Locate the cell with the specified text and output its (X, Y) center coordinate. 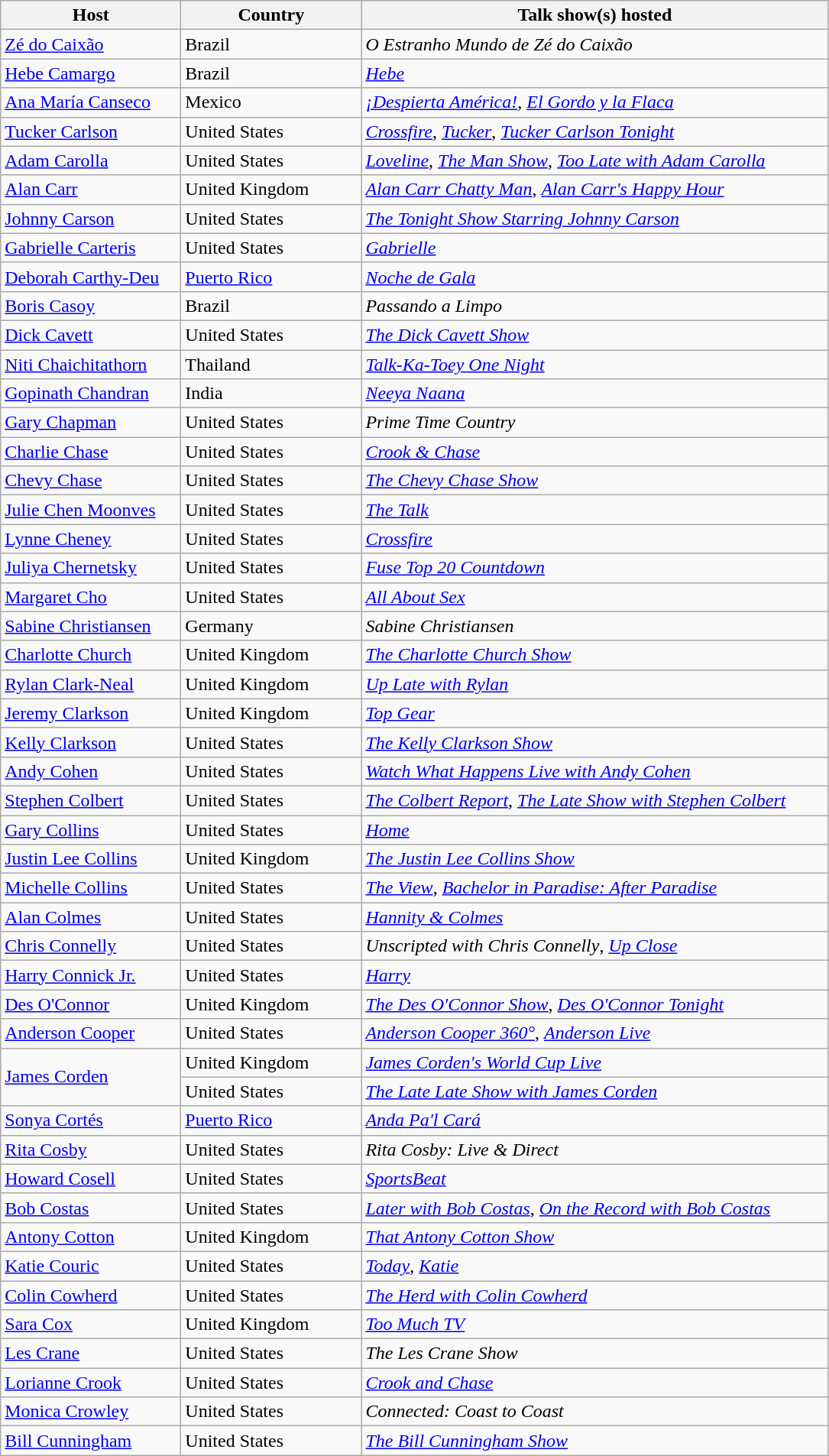
Lorianne Crook (91, 1383)
Watch What Happens Live with Andy Cohen (594, 771)
India (271, 394)
Gary Chapman (91, 423)
Country (271, 15)
The Bill Cunningham Show (594, 1441)
Sonya Cortés (91, 1120)
Top Gear (594, 713)
Anda Pa'l Cará (594, 1120)
Michelle Collins (91, 888)
Gabrielle Carteris (91, 248)
Charlie Chase (91, 452)
Ana María Canseco (91, 102)
Rita Cosby (91, 1150)
The Late Late Show with James Corden (594, 1091)
Later with Bob Costas, On the Record with Bob Costas (594, 1208)
SportsBeat (594, 1179)
The Dick Cavett Show (594, 335)
Chevy Chase (91, 481)
Justin Lee Collins (91, 859)
Harry (594, 975)
Julie Chen Moonves (91, 510)
James Corden (91, 1077)
Home (594, 829)
Unscripted with Chris Connelly, Up Close (594, 946)
Today, Katie (594, 1266)
Margaret Cho (91, 597)
Crook & Chase (594, 452)
Monica Crowley (91, 1412)
Gabrielle (594, 248)
Neeya Naana (594, 394)
Jeremy Clarkson (91, 713)
Des O'Connor (91, 1004)
Hannity & Colmes (594, 917)
The Chevy Chase Show (594, 481)
Juliya Chernetsky (91, 568)
Bill Cunningham (91, 1441)
That Antony Cotton Show (594, 1237)
The Kelly Clarkson Show (594, 742)
Boris Casoy (91, 306)
Gary Collins (91, 829)
The Charlotte Church Show (594, 655)
Passando a Limpo (594, 306)
Thailand (271, 365)
Les Crane (91, 1354)
Deborah Carthy-Deu (91, 277)
O Estranho Mundo de Zé do Caixão (594, 44)
The Justin Lee Collins Show (594, 859)
Chris Connelly (91, 946)
All About Sex (594, 597)
Loveline, The Man Show, Too Late with Adam Carolla (594, 161)
Anderson Cooper 360°, Anderson Live (594, 1033)
The Colbert Report, The Late Show with Stephen Colbert (594, 800)
Tucker Carlson (91, 131)
The Les Crane Show (594, 1354)
Noche de Gala (594, 277)
Crook and Chase (594, 1383)
Andy Cohen (91, 771)
Bob Costas (91, 1208)
Hebe (594, 73)
Antony Cotton (91, 1237)
Alan Carr (91, 190)
Hebe Camargo (91, 73)
Colin Cowherd (91, 1295)
Zé do Caixão (91, 44)
Charlotte Church (91, 655)
The Herd with Colin Cowherd (594, 1295)
Germany (271, 626)
Prime Time Country (594, 423)
Host (91, 15)
Up Late with Rylan (594, 684)
James Corden's World Cup Live (594, 1062)
Alan Colmes (91, 917)
The Tonight Show Starring Johnny Carson (594, 219)
Niti Chaichitathorn (91, 365)
Lynne Cheney (91, 539)
Dick Cavett (91, 335)
Rylan Clark-Neal (91, 684)
Johnny Carson (91, 219)
Fuse Top 20 Countdown (594, 568)
Crossfire, Tucker, Tucker Carlson Tonight (594, 131)
Anderson Cooper (91, 1033)
Katie Couric (91, 1266)
Harry Connick Jr. (91, 975)
Too Much TV (594, 1325)
Kelly Clarkson (91, 742)
Rita Cosby: Live & Direct (594, 1150)
Talk show(s) hosted (594, 15)
Crossfire (594, 539)
The View, Bachelor in Paradise: After Paradise (594, 888)
Talk-Ka-Toey One Night (594, 365)
Connected: Coast to Coast (594, 1412)
Adam Carolla (91, 161)
The Des O'Connor Show, Des O'Connor Tonight (594, 1004)
Mexico (271, 102)
Stephen Colbert (91, 800)
Alan Carr Chatty Man, Alan Carr's Happy Hour (594, 190)
Sara Cox (91, 1325)
¡Despierta América!, El Gordo y la Flaca (594, 102)
The Talk (594, 510)
Gopinath Chandran (91, 394)
Howard Cosell (91, 1179)
